For the text-containing cell, return its midpoint in (x, y) coordinate format. 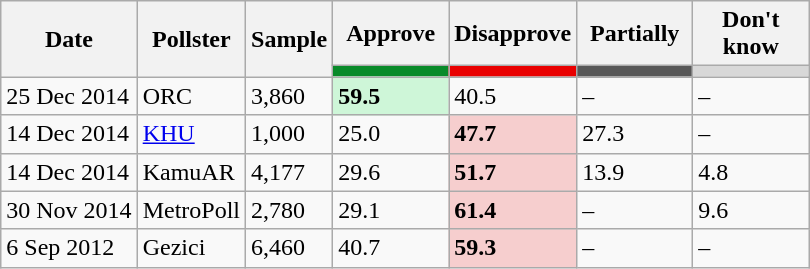
3,860 (290, 96)
51.7 (513, 172)
ORC (191, 96)
4,177 (290, 172)
59.3 (513, 248)
61.4 (513, 210)
6 Sep 2012 (69, 248)
29.6 (391, 172)
59.5 (391, 96)
25.0 (391, 134)
Gezici (191, 248)
9.6 (751, 210)
25 Dec 2014 (69, 96)
13.9 (635, 172)
Sample (290, 39)
KamuAR (191, 172)
6,460 (290, 248)
Pollster (191, 39)
KHU (191, 134)
27.3 (635, 134)
Disapprove (513, 34)
29.1 (391, 210)
Partially (635, 34)
47.7 (513, 134)
2,780 (290, 210)
Don't know (751, 34)
Approve (391, 34)
4.8 (751, 172)
Date (69, 39)
40.7 (391, 248)
1,000 (290, 134)
40.5 (513, 96)
MetroPoll (191, 210)
30 Nov 2014 (69, 210)
